Search for the cell housing the specified text and yield its (x, y) center coordinate. 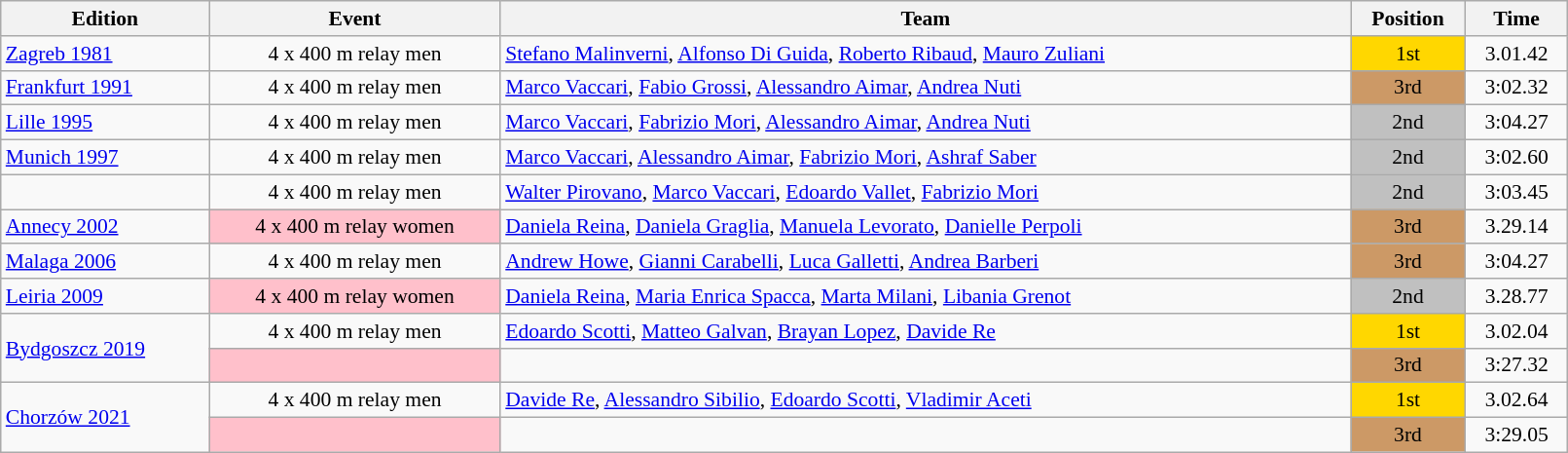
Bydgoszcz 2019 (105, 349)
Event (354, 19)
3.28.77 (1516, 296)
3.01.42 (1516, 54)
Marco Vaccari, Alessandro Aimar, Fabrizio Mori, Ashraf Saber (925, 158)
Position (1408, 19)
Munich 1997 (105, 158)
Daniela Reina, Maria Enrica Spacca, Marta Milani, Libania Grenot (925, 296)
Annecy 2002 (105, 227)
3:02.60 (1516, 158)
Frankfurt 1991 (105, 88)
3.02.64 (1516, 400)
Edoardo Scotti, Matteo Galvan, Brayan Lopez, Davide Re (925, 331)
Chorzów 2021 (105, 417)
Team (925, 19)
Andrew Howe, Gianni Carabelli, Luca Galletti, Andrea Barberi (925, 262)
Zagreb 1981 (105, 54)
Time (1516, 19)
3.29.14 (1516, 227)
Daniela Reina, Daniela Graglia, Manuela Levorato, Danielle Perpoli (925, 227)
Marco Vaccari, Fabrizio Mori, Alessandro Aimar, Andrea Nuti (925, 123)
Walter Pirovano, Marco Vaccari, Edoardo Vallet, Fabrizio Mori (925, 192)
Leiria 2009 (105, 296)
3:02.32 (1516, 88)
Stefano Malinverni, Alfonso Di Guida, Roberto Ribaud, Mauro Zuliani (925, 54)
Lille 1995 (105, 123)
3:03.45 (1516, 192)
Malaga 2006 (105, 262)
3.02.04 (1516, 331)
3:27.32 (1516, 365)
Edition (105, 19)
Marco Vaccari, Fabio Grossi, Alessandro Aimar, Andrea Nuti (925, 88)
Davide Re, Alessandro Sibilio, Edoardo Scotti, Vladimir Aceti (925, 400)
3:29.05 (1516, 435)
